Scan for the cell matching the given text and deliver its (X, Y) coordinate at center. 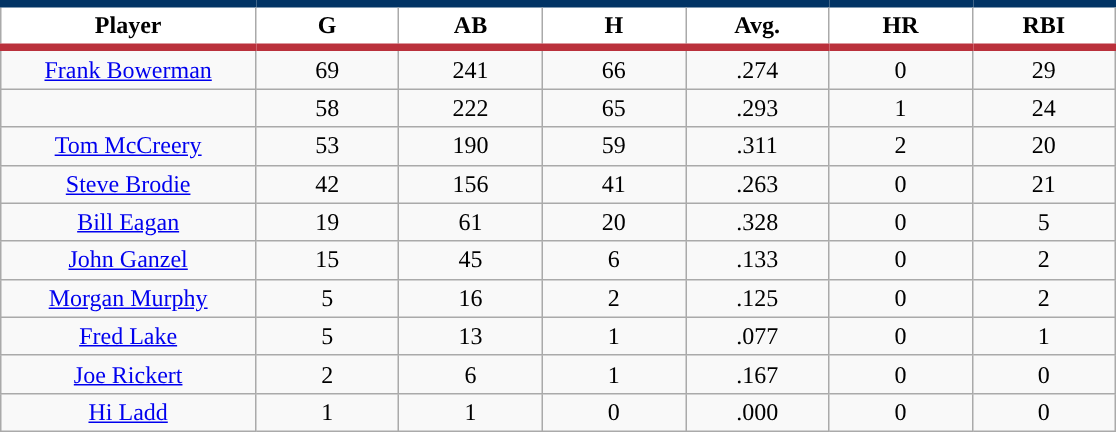
Bill Eagan (128, 222)
AB (470, 26)
222 (470, 108)
Avg. (758, 26)
Frank Bowerman (128, 68)
41 (614, 184)
156 (470, 184)
59 (614, 146)
241 (470, 68)
21 (1044, 184)
.125 (758, 298)
.263 (758, 184)
Hi Ladd (128, 412)
Player (128, 26)
.133 (758, 260)
45 (470, 260)
Tom McCreery (128, 146)
58 (328, 108)
Fred Lake (128, 336)
.000 (758, 412)
190 (470, 146)
19 (328, 222)
53 (328, 146)
42 (328, 184)
15 (328, 260)
29 (1044, 68)
Steve Brodie (128, 184)
24 (1044, 108)
.077 (758, 336)
13 (470, 336)
HR (900, 26)
65 (614, 108)
66 (614, 68)
61 (470, 222)
69 (328, 68)
Joe Rickert (128, 374)
Morgan Murphy (128, 298)
.167 (758, 374)
G (328, 26)
16 (470, 298)
.274 (758, 68)
.293 (758, 108)
RBI (1044, 26)
John Ganzel (128, 260)
.311 (758, 146)
H (614, 26)
.328 (758, 222)
